Search for the cell housing the specified text and yield its (x, y) center coordinate. 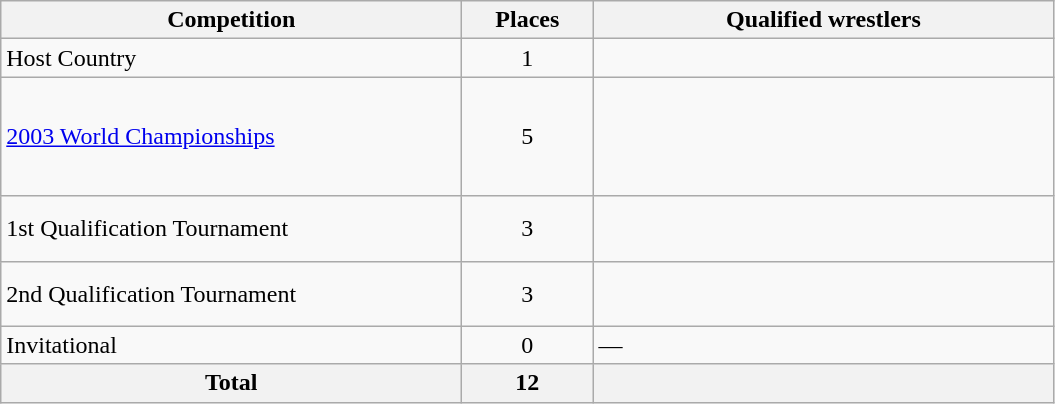
2nd Qualification Tournament (232, 294)
0 (528, 345)
Host Country (232, 58)
12 (528, 383)
Invitational (232, 345)
1st Qualification Tournament (232, 228)
Qualified wrestlers (824, 20)
Competition (232, 20)
Places (528, 20)
— (824, 345)
Total (232, 383)
1 (528, 58)
5 (528, 136)
2003 World Championships (232, 136)
